Provide the (x, y) coordinate of the cell's center where the given text is located.  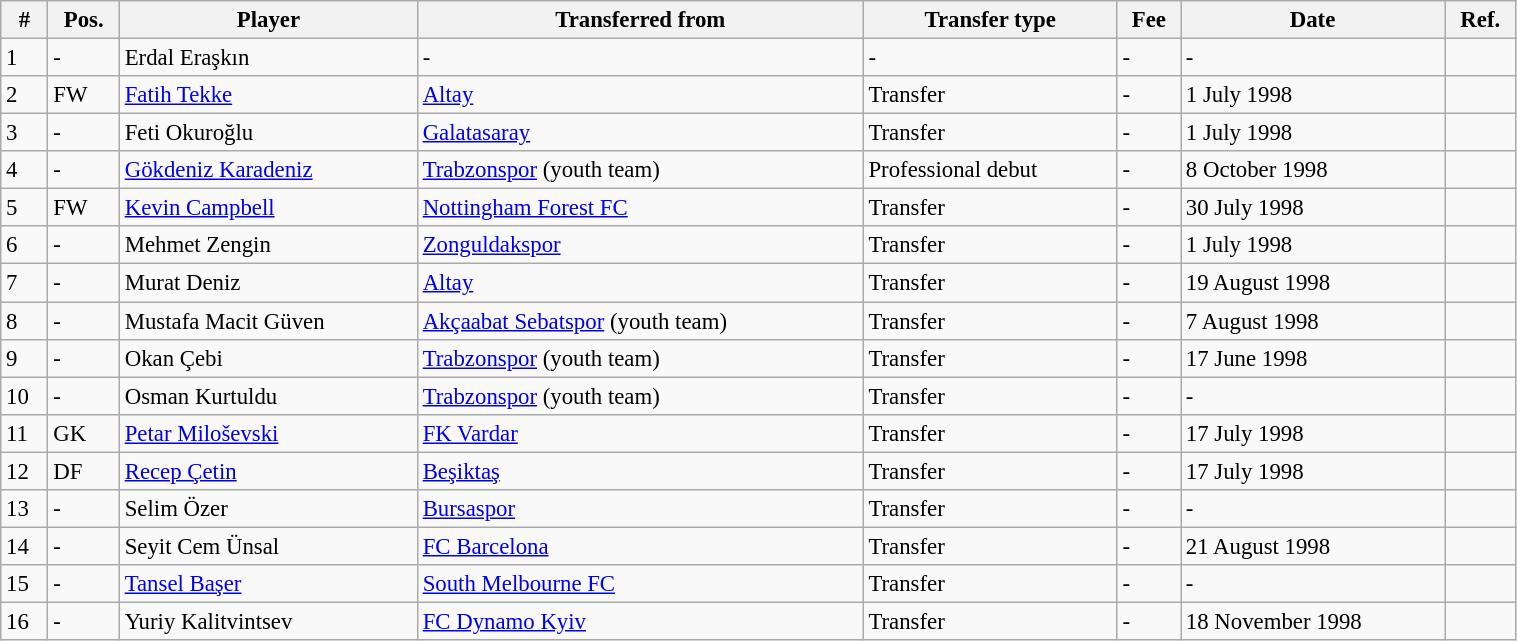
14 (24, 546)
13 (24, 509)
3 (24, 133)
Ref. (1481, 20)
Seyit Cem Ünsal (268, 546)
Osman Kurtuldu (268, 396)
Player (268, 20)
12 (24, 471)
11 (24, 433)
7 (24, 283)
Zonguldakspor (640, 245)
Kevin Campbell (268, 208)
Mehmet Zengin (268, 245)
8 (24, 321)
9 (24, 358)
DF (84, 471)
17 June 1998 (1313, 358)
Okan Çebi (268, 358)
Nottingham Forest FC (640, 208)
Pos. (84, 20)
8 October 1998 (1313, 170)
Yuriy Kalitvintsev (268, 621)
Selim Özer (268, 509)
Mustafa Macit Güven (268, 321)
Gökdeniz Karadeniz (268, 170)
7 August 1998 (1313, 321)
Fatih Tekke (268, 95)
Feti Okuroğlu (268, 133)
Galatasaray (640, 133)
6 (24, 245)
Professional debut (990, 170)
4 (24, 170)
FC Dynamo Kyiv (640, 621)
Beşiktaş (640, 471)
Petar Miloševski (268, 433)
1 (24, 58)
Akçaabat Sebatspor (youth team) (640, 321)
Transfer type (990, 20)
Bursaspor (640, 509)
South Melbourne FC (640, 584)
2 (24, 95)
FK Vardar (640, 433)
30 July 1998 (1313, 208)
10 (24, 396)
Date (1313, 20)
Transferred from (640, 20)
19 August 1998 (1313, 283)
21 August 1998 (1313, 546)
5 (24, 208)
15 (24, 584)
Fee (1148, 20)
Tansel Başer (268, 584)
Murat Deniz (268, 283)
GK (84, 433)
16 (24, 621)
# (24, 20)
FC Barcelona (640, 546)
18 November 1998 (1313, 621)
Recep Çetin (268, 471)
Erdal Eraşkın (268, 58)
